Provide the [x, y] coordinate of the cell's center where the given text is located.  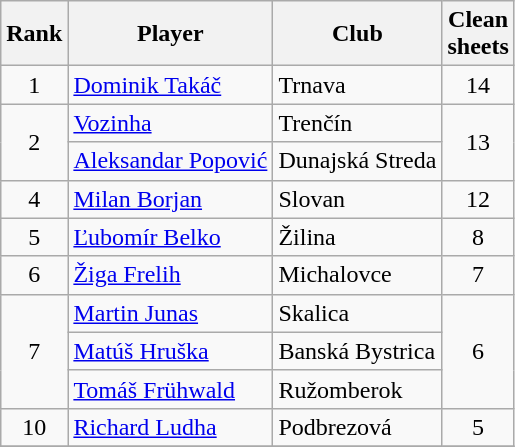
13 [478, 142]
Matúš Hruška [170, 351]
Žiga Frelih [170, 275]
Dunajská Streda [358, 161]
1 [34, 85]
Player [170, 34]
Richard Ludha [170, 427]
Rank [34, 34]
Vozinha [170, 123]
10 [34, 427]
4 [34, 199]
Club [358, 34]
Aleksandar Popović [170, 161]
Michalovce [358, 275]
14 [478, 85]
Trnava [358, 85]
Trenčín [358, 123]
2 [34, 142]
Ľubomír Belko [170, 237]
8 [478, 237]
Milan Borjan [170, 199]
Žilina [358, 237]
Dominik Takáč [170, 85]
Banská Bystrica [358, 351]
Skalica [358, 313]
Podbrezová [358, 427]
Slovan [358, 199]
Cleansheets [478, 34]
Ružomberok [358, 389]
Tomáš Frühwald [170, 389]
Martin Junas [170, 313]
12 [478, 199]
